Return (x, y) of the center of cell containing provided text 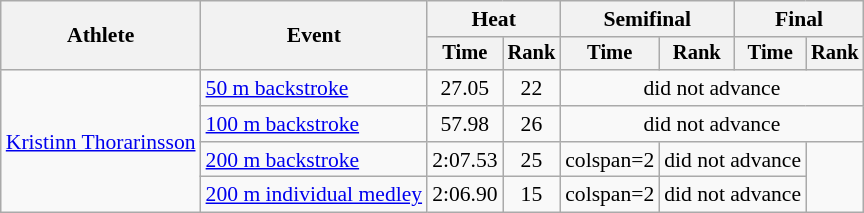
Event (314, 36)
15 (532, 195)
Final (798, 19)
57.98 (464, 124)
22 (532, 88)
25 (532, 160)
2:07.53 (464, 160)
26 (532, 124)
200 m backstroke (314, 160)
100 m backstroke (314, 124)
Athlete (101, 36)
27.05 (464, 88)
50 m backstroke (314, 88)
200 m individual medley (314, 195)
Kristinn Thorarinsson (101, 141)
2:06.90 (464, 195)
Heat (494, 19)
Semifinal (647, 19)
